For the text-containing cell, return its midpoint in (x, y) coordinate format. 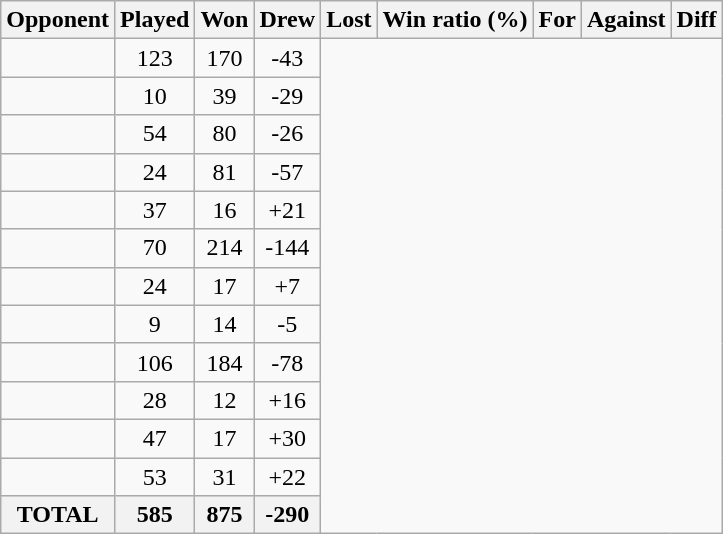
Won (224, 20)
Win ratio (%) (455, 20)
-43 (288, 58)
+21 (288, 210)
170 (224, 58)
Lost (349, 20)
TOTAL (58, 515)
585 (155, 515)
70 (155, 248)
Diff (696, 20)
Played (155, 20)
+16 (288, 400)
16 (224, 210)
184 (224, 362)
-29 (288, 96)
123 (155, 58)
-144 (288, 248)
-26 (288, 134)
106 (155, 362)
-78 (288, 362)
28 (155, 400)
14 (224, 324)
54 (155, 134)
-5 (288, 324)
37 (155, 210)
+7 (288, 286)
80 (224, 134)
214 (224, 248)
+30 (288, 438)
875 (224, 515)
81 (224, 172)
+22 (288, 477)
39 (224, 96)
-57 (288, 172)
For (557, 20)
9 (155, 324)
10 (155, 96)
53 (155, 477)
Drew (288, 20)
12 (224, 400)
Opponent (58, 20)
Against (626, 20)
-290 (288, 515)
31 (224, 477)
47 (155, 438)
